For the text-containing cell, return its midpoint in [x, y] coordinate format. 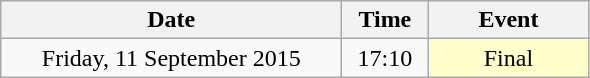
Time [385, 20]
Final [508, 58]
Friday, 11 September 2015 [172, 58]
Event [508, 20]
17:10 [385, 58]
Date [172, 20]
